Output the (x, y) coordinate of the center of the cell containing the given text.  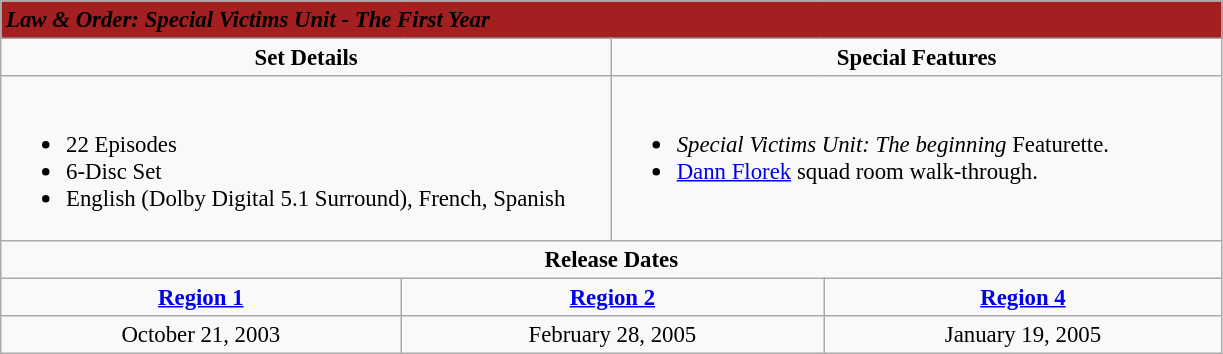
Special Features (916, 58)
Region 4 (1023, 297)
Release Dates (612, 259)
October 21, 2003 (201, 334)
Region 2 (612, 297)
Law & Order: Special Victims Unit - The First Year (612, 20)
Set Details (306, 58)
January 19, 2005 (1023, 334)
Special Victims Unit: The beginning Featurette.Dann Florek squad room walk-through. (916, 158)
22 Episodes6-Disc SetEnglish (Dolby Digital 5.1 Surround), French, Spanish (306, 158)
Region 1 (201, 297)
February 28, 2005 (612, 334)
